Scan for the cell matching the given text and deliver its [X, Y] coordinate at center. 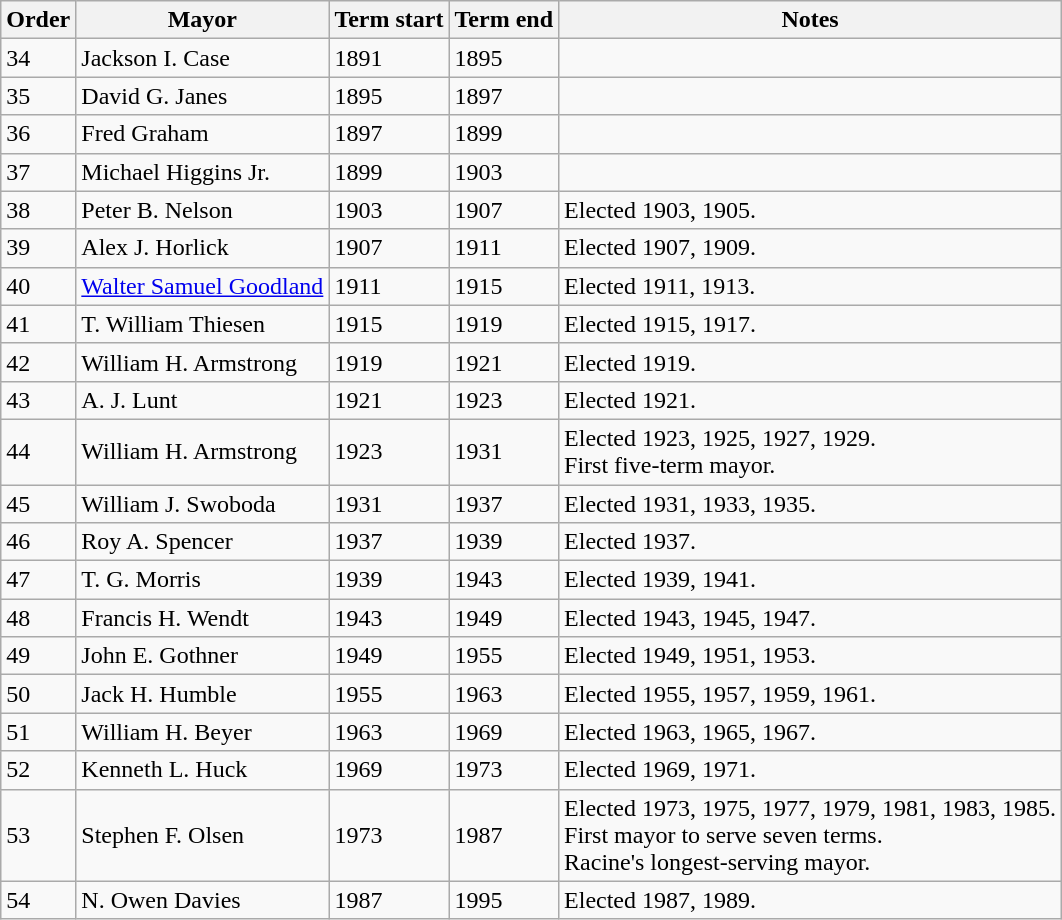
Jack H. Humble [202, 694]
T. G. Morris [202, 580]
Elected 1963, 1965, 1967. [810, 732]
37 [38, 172]
Elected 1921. [810, 400]
48 [38, 618]
Notes [810, 20]
40 [38, 286]
N. Owen Davies [202, 900]
Peter B. Nelson [202, 210]
William J. Swoboda [202, 503]
Elected 1939, 1941. [810, 580]
Elected 1923, 1925, 1927, 1929.First five-term mayor. [810, 452]
Elected 1907, 1909. [810, 248]
42 [38, 362]
51 [38, 732]
38 [38, 210]
Elected 1931, 1933, 1935. [810, 503]
43 [38, 400]
John E. Gothner [202, 656]
Elected 1919. [810, 362]
Elected 1915, 1917. [810, 324]
T. William Thiesen [202, 324]
Term end [504, 20]
Mayor [202, 20]
Elected 1949, 1951, 1953. [810, 656]
Michael Higgins Jr. [202, 172]
46 [38, 542]
1891 [389, 58]
Elected 1955, 1957, 1959, 1961. [810, 694]
53 [38, 835]
Order [38, 20]
41 [38, 324]
Elected 1943, 1945, 1947. [810, 618]
Elected 1903, 1905. [810, 210]
Term start [389, 20]
Elected 1973, 1975, 1977, 1979, 1981, 1983, 1985.First mayor to serve seven terms.Racine's longest-serving mayor. [810, 835]
Jackson I. Case [202, 58]
Elected 1911, 1913. [810, 286]
36 [38, 134]
Francis H. Wendt [202, 618]
Walter Samuel Goodland [202, 286]
Elected 1937. [810, 542]
Alex J. Horlick [202, 248]
Fred Graham [202, 134]
50 [38, 694]
Kenneth L. Huck [202, 770]
44 [38, 452]
Stephen F. Olsen [202, 835]
A. J. Lunt [202, 400]
49 [38, 656]
William H. Beyer [202, 732]
1995 [504, 900]
34 [38, 58]
Elected 1969, 1971. [810, 770]
Elected 1987, 1989. [810, 900]
47 [38, 580]
David G. Janes [202, 96]
Roy A. Spencer [202, 542]
35 [38, 96]
52 [38, 770]
39 [38, 248]
54 [38, 900]
45 [38, 503]
